Identify which cell holds the provided text, then report its (x, y) central coordinate. 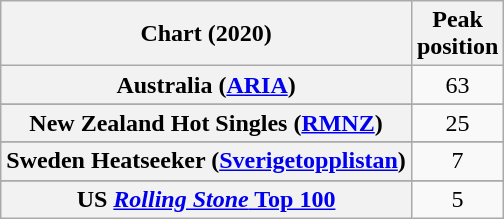
New Zealand Hot Singles (RMNZ) (206, 123)
7 (457, 161)
25 (457, 123)
US Rolling Stone Top 100 (206, 199)
Sweden Heatseeker (Sverigetopplistan) (206, 161)
63 (457, 85)
Chart (2020) (206, 34)
Peakposition (457, 34)
5 (457, 199)
Australia (ARIA) (206, 85)
